From the cell containing the given text, extract its center point as [X, Y] coordinate. 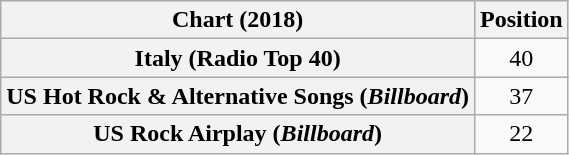
37 [521, 96]
Italy (Radio Top 40) [238, 58]
US Rock Airplay (Billboard) [238, 134]
Chart (2018) [238, 20]
40 [521, 58]
22 [521, 134]
US Hot Rock & Alternative Songs (Billboard) [238, 96]
Position [521, 20]
